From the cell containing the given text, extract its center point as (X, Y) coordinate. 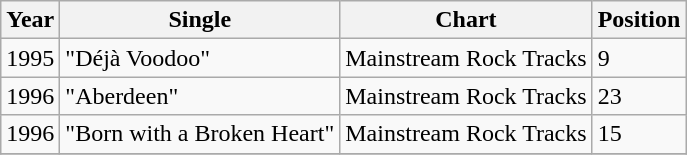
9 (639, 58)
23 (639, 96)
15 (639, 134)
Position (639, 20)
Chart (466, 20)
"Aberdeen" (200, 96)
"Born with a Broken Heart" (200, 134)
1995 (30, 58)
Single (200, 20)
Year (30, 20)
"Déjà Voodoo" (200, 58)
